Extract the (x, y) coordinate from the center of the cell holding the provided text.  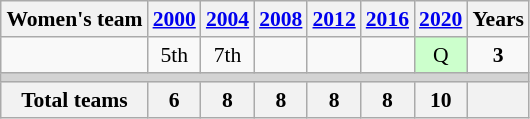
3 (498, 55)
2000 (174, 19)
2004 (228, 19)
Women's team (74, 19)
7th (228, 55)
5th (174, 55)
10 (440, 101)
Years (498, 19)
2016 (388, 19)
Q (440, 55)
2020 (440, 19)
2008 (280, 19)
Total teams (74, 101)
2012 (334, 19)
6 (174, 101)
